Provide the (X, Y) coordinate of the cell's center where the given text is located.  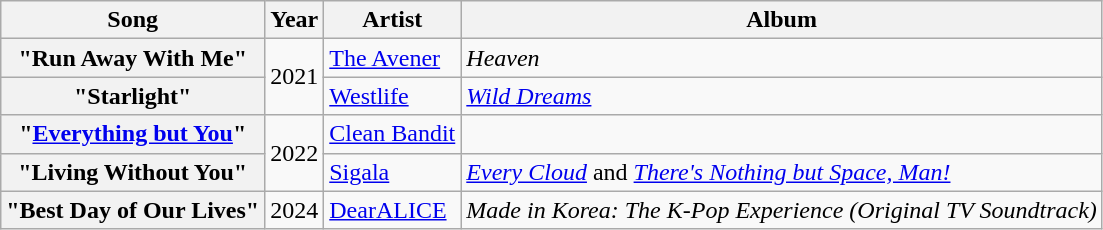
"Starlight" (133, 96)
Westlife (392, 96)
Sigala (392, 172)
The Avener (392, 58)
Artist (392, 20)
2021 (294, 77)
2022 (294, 153)
"Run Away With Me" (133, 58)
"Everything but You" (133, 134)
Every Cloud and There's Nothing but Space, Man! (782, 172)
2024 (294, 210)
DearALICE (392, 210)
Album (782, 20)
"Best Day of Our Lives" (133, 210)
Year (294, 20)
Heaven (782, 58)
"Living Without You" (133, 172)
Clean Bandit (392, 134)
Wild Dreams (782, 96)
Made in Korea: The K-Pop Experience (Original TV Soundtrack) (782, 210)
Song (133, 20)
